Return [X, Y] of the center of cell containing provided text 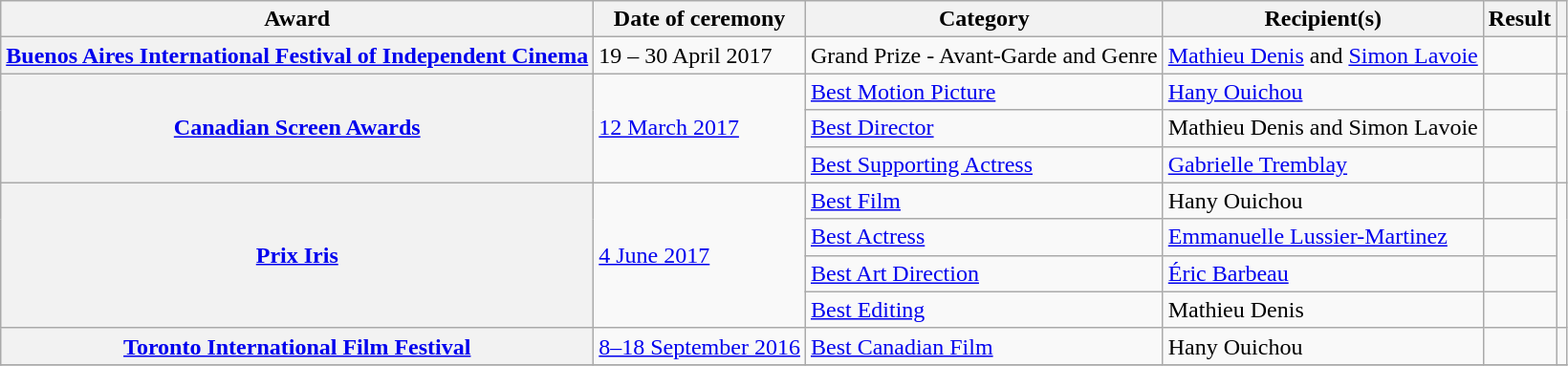
Prix Iris [297, 255]
Grand Prize - Avant-Garde and Genre [984, 55]
Gabrielle Tremblay [1323, 164]
8–18 September 2016 [700, 346]
Category [984, 19]
Recipient(s) [1323, 19]
Best Editing [984, 310]
Best Actress [984, 237]
Emmanuelle Lussier-Martinez [1323, 237]
Canadian Screen Awards [297, 128]
Best Film [984, 201]
Mathieu Denis [1323, 310]
Award [297, 19]
Best Director [984, 128]
Buenos Aires International Festival of Independent Cinema [297, 55]
19 – 30 April 2017 [700, 55]
12 March 2017 [700, 128]
Best Motion Picture [984, 92]
Date of ceremony [700, 19]
Toronto International Film Festival [297, 346]
Best Supporting Actress [984, 164]
4 June 2017 [700, 255]
Result [1519, 19]
Best Art Direction [984, 273]
Best Canadian Film [984, 346]
Éric Barbeau [1323, 273]
